Determine the (X, Y) coordinate at the center of the cell enclosing the given text.  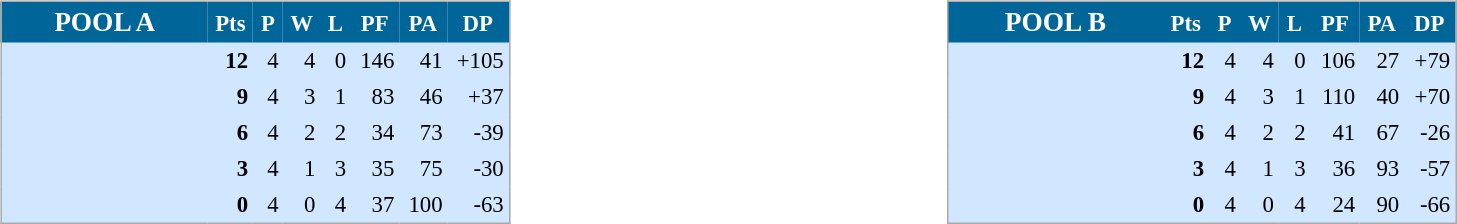
40 (1382, 96)
24 (1335, 204)
27 (1382, 60)
-30 (478, 168)
46 (423, 96)
75 (423, 168)
-57 (1430, 168)
-39 (478, 132)
146 (375, 60)
+105 (478, 60)
67 (1382, 132)
106 (1335, 60)
34 (375, 132)
POOL B (1055, 22)
90 (1382, 204)
100 (423, 204)
83 (375, 96)
36 (1335, 168)
37 (375, 204)
-26 (1430, 132)
110 (1335, 96)
-63 (478, 204)
35 (375, 168)
-66 (1430, 204)
93 (1382, 168)
+70 (1430, 96)
POOL A (104, 22)
+37 (478, 96)
+79 (1430, 60)
73 (423, 132)
